Extract the (x, y) coordinate from the center of the cell holding the provided text.  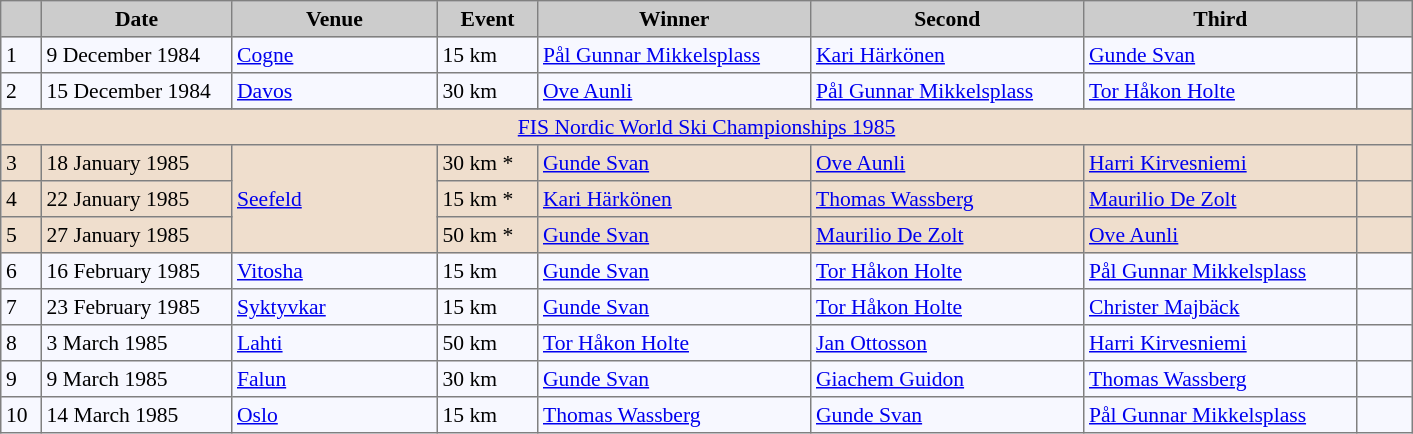
15 km * (487, 199)
7 (21, 307)
9 December 1984 (136, 55)
Date (136, 19)
3 March 1985 (136, 343)
Seefeld (335, 199)
14 March 1985 (136, 415)
Syktyvkar (335, 307)
30 km * (487, 163)
5 (21, 235)
Oslo (335, 415)
27 January 1985 (136, 235)
18 January 1985 (136, 163)
4 (21, 199)
Davos (335, 91)
15 December 1984 (136, 91)
Cogne (335, 55)
9 (21, 379)
50 km (487, 343)
2 (21, 91)
Lahti (335, 343)
16 February 1985 (136, 271)
Venue (335, 19)
Vitosha (335, 271)
Third (1220, 19)
Second (948, 19)
Jan Ottosson (948, 343)
22 January 1985 (136, 199)
10 (21, 415)
23 February 1985 (136, 307)
3 (21, 163)
6 (21, 271)
50 km * (487, 235)
Christer Majbäck (1220, 307)
1 (21, 55)
Giachem Guidon (948, 379)
9 March 1985 (136, 379)
8 (21, 343)
Winner (674, 19)
Event (487, 19)
FIS Nordic World Ski Championships 1985 (707, 127)
Falun (335, 379)
